Capture the cell that displays the provided text and extract its [X, Y] central coordinate. 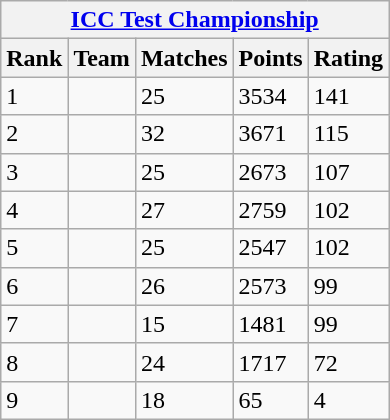
2547 [270, 248]
1717 [270, 362]
24 [184, 362]
107 [348, 172]
26 [184, 286]
Matches [184, 58]
3534 [270, 96]
32 [184, 134]
2759 [270, 210]
27 [184, 210]
65 [270, 400]
Team [102, 58]
15 [184, 324]
115 [348, 134]
2573 [270, 286]
7 [34, 324]
1 [34, 96]
2 [34, 134]
2673 [270, 172]
ICC Test Championship [195, 20]
Rank [34, 58]
Rating [348, 58]
6 [34, 286]
18 [184, 400]
3 [34, 172]
9 [34, 400]
141 [348, 96]
72 [348, 362]
1481 [270, 324]
Points [270, 58]
8 [34, 362]
3671 [270, 134]
5 [34, 248]
